Extract the [X, Y] coordinate from the center of the cell holding the provided text.  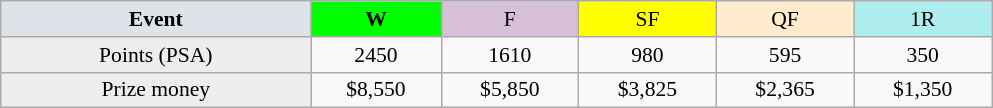
$3,825 [648, 90]
F [510, 19]
$8,550 [376, 90]
595 [785, 55]
Points (PSA) [156, 55]
W [376, 19]
$5,850 [510, 90]
$1,350 [923, 90]
SF [648, 19]
$2,365 [785, 90]
1610 [510, 55]
350 [923, 55]
980 [648, 55]
Prize money [156, 90]
QF [785, 19]
1R [923, 19]
Event [156, 19]
2450 [376, 55]
